Detect which cell encompasses the target text, then output its [x, y] center coordinate. 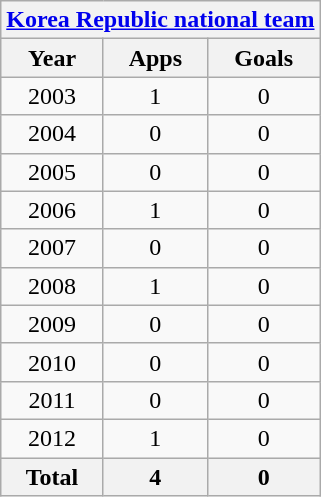
2008 [52, 286]
2005 [52, 172]
2011 [52, 400]
2007 [52, 248]
Korea Republic national team [160, 20]
2004 [52, 134]
2006 [52, 210]
2003 [52, 96]
2009 [52, 324]
4 [155, 477]
Total [52, 477]
Apps [155, 58]
2010 [52, 362]
Year [52, 58]
2012 [52, 438]
Goals [264, 58]
